From the cell containing the given text, extract its center point as (x, y) coordinate. 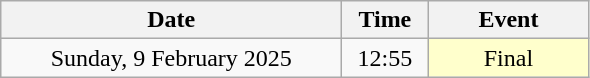
Date (172, 20)
Final (508, 58)
12:55 (385, 58)
Time (385, 20)
Event (508, 20)
Sunday, 9 February 2025 (172, 58)
